Output the (x, y) coordinate of the center of the cell containing the given text.  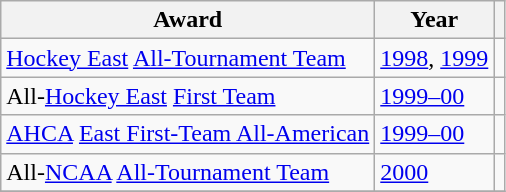
Hockey East All-Tournament Team (188, 58)
1998, 1999 (434, 58)
AHCA East First-Team All-American (188, 134)
Year (434, 20)
All-NCAA All-Tournament Team (188, 172)
All-Hockey East First Team (188, 96)
2000 (434, 172)
Award (188, 20)
